Locate the cell with the specified text and output its [X, Y] center coordinate. 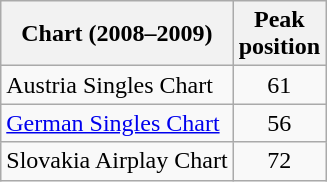
72 [279, 161]
Peakposition [279, 34]
German Singles Chart [117, 123]
Slovakia Airplay Chart [117, 161]
61 [279, 85]
56 [279, 123]
Austria Singles Chart [117, 85]
Chart (2008–2009) [117, 34]
